Extract the (x, y) coordinate from the center of the cell holding the provided text.  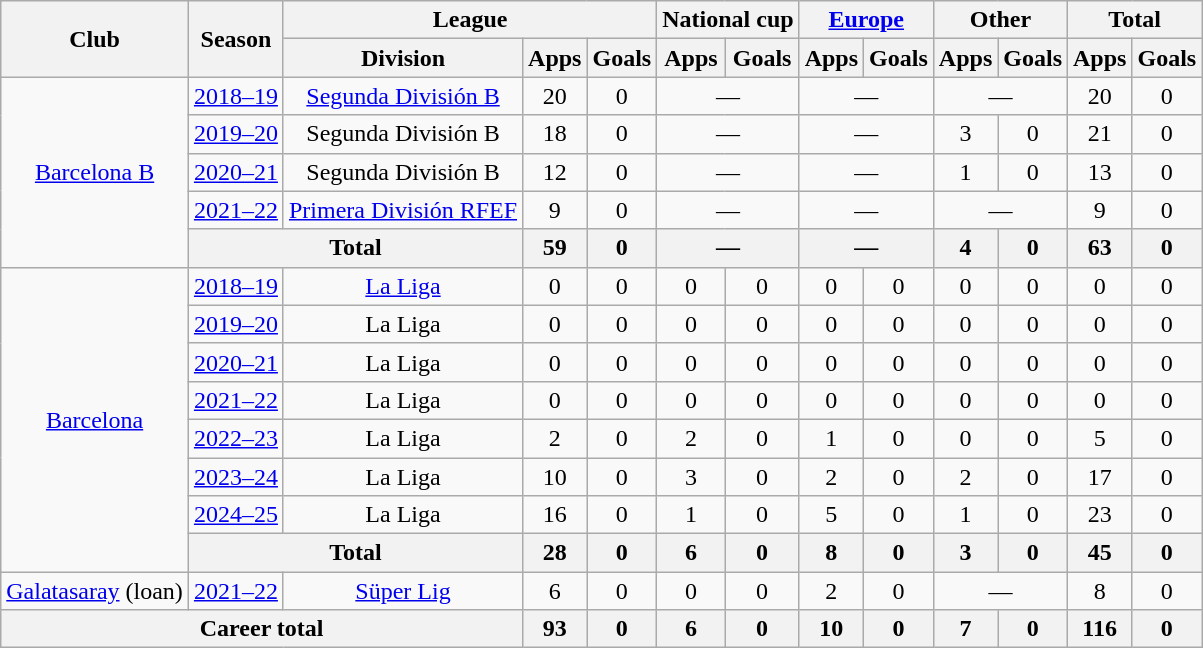
59 (555, 248)
7 (965, 629)
Other (1000, 20)
21 (1100, 134)
16 (555, 515)
Division (402, 58)
4 (965, 248)
Club (95, 39)
63 (1100, 248)
2024–25 (236, 515)
93 (555, 629)
National cup (728, 20)
Galatasaray (loan) (95, 591)
23 (1100, 515)
Europe (866, 20)
12 (555, 172)
Barcelona B (95, 172)
2023–24 (236, 477)
Career total (262, 629)
17 (1100, 477)
Season (236, 39)
18 (555, 134)
45 (1100, 553)
2022–23 (236, 438)
13 (1100, 172)
Primera División RFEF (402, 210)
League (470, 20)
116 (1100, 629)
28 (555, 553)
Barcelona (95, 419)
Süper Lig (402, 591)
